Return the [x, y] coordinate for the center point of the cell that contains the specified text.  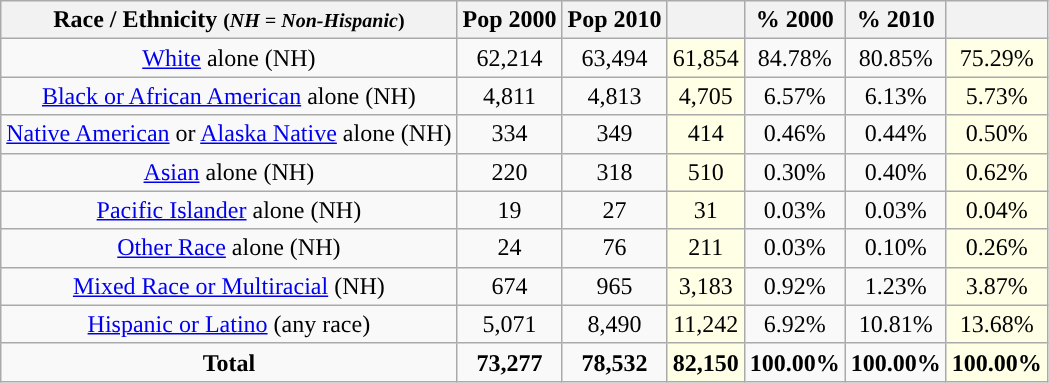
3.87% [996, 286]
75.29% [996, 58]
965 [614, 286]
73,277 [510, 362]
31 [706, 210]
Asian alone (NH) [229, 172]
6.13% [896, 96]
% 2010 [896, 20]
62,214 [510, 58]
0.10% [896, 248]
4,705 [706, 96]
Pop 2010 [614, 20]
674 [510, 286]
78,532 [614, 362]
82,150 [706, 362]
White alone (NH) [229, 58]
Hispanic or Latino (any race) [229, 324]
0.26% [996, 248]
19 [510, 210]
4,813 [614, 96]
211 [706, 248]
Pacific Islander alone (NH) [229, 210]
8,490 [614, 324]
5.73% [996, 96]
0.40% [896, 172]
318 [614, 172]
0.62% [996, 172]
Black or African American alone (NH) [229, 96]
4,811 [510, 96]
11,242 [706, 324]
0.46% [794, 134]
10.81% [896, 324]
220 [510, 172]
349 [614, 134]
6.92% [794, 324]
0.50% [996, 134]
0.44% [896, 134]
6.57% [794, 96]
3,183 [706, 286]
510 [706, 172]
414 [706, 134]
84.78% [794, 58]
Native American or Alaska Native alone (NH) [229, 134]
5,071 [510, 324]
76 [614, 248]
1.23% [896, 286]
334 [510, 134]
% 2000 [794, 20]
63,494 [614, 58]
80.85% [896, 58]
24 [510, 248]
Mixed Race or Multiracial (NH) [229, 286]
Total [229, 362]
0.04% [996, 210]
13.68% [996, 324]
61,854 [706, 58]
Race / Ethnicity (NH = Non-Hispanic) [229, 20]
Other Race alone (NH) [229, 248]
0.30% [794, 172]
27 [614, 210]
0.92% [794, 286]
Pop 2000 [510, 20]
